Identify which cell holds the provided text, then report its (X, Y) central coordinate. 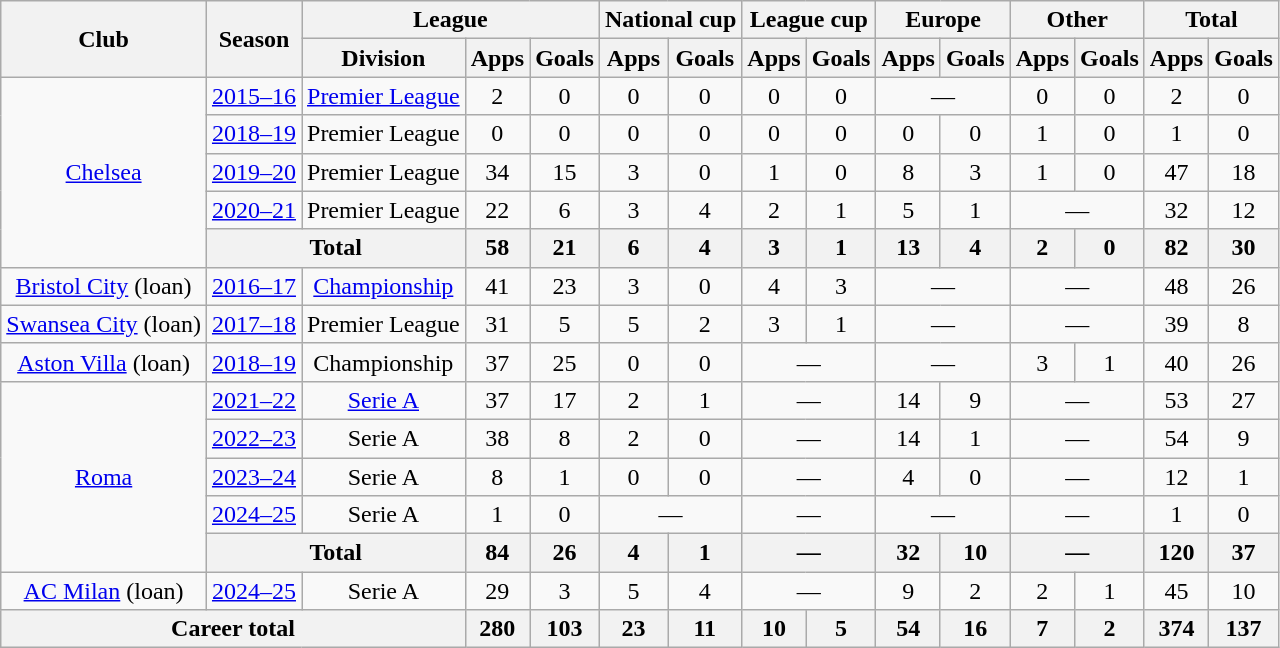
Aston Villa (loan) (104, 362)
Chelsea (104, 172)
29 (497, 591)
2015–16 (254, 96)
84 (497, 553)
120 (1176, 553)
16 (975, 629)
47 (1176, 172)
7 (1042, 629)
280 (497, 629)
Division (384, 58)
53 (1176, 400)
2017–18 (254, 324)
40 (1176, 362)
2020–21 (254, 210)
30 (1244, 248)
2019–20 (254, 172)
2021–22 (254, 400)
2023–24 (254, 477)
Other (1077, 20)
45 (1176, 591)
Club (104, 39)
Bristol City (loan) (104, 286)
Roma (104, 476)
18 (1244, 172)
15 (565, 172)
National cup (670, 20)
27 (1244, 400)
Europe (943, 20)
Season (254, 39)
38 (497, 438)
25 (565, 362)
41 (497, 286)
17 (565, 400)
Career total (233, 629)
2022–23 (254, 438)
82 (1176, 248)
137 (1244, 629)
League (451, 20)
Swansea City (loan) (104, 324)
13 (908, 248)
374 (1176, 629)
34 (497, 172)
48 (1176, 286)
21 (565, 248)
31 (497, 324)
22 (497, 210)
58 (497, 248)
AC Milan (loan) (104, 591)
2016–17 (254, 286)
League cup (809, 20)
103 (565, 629)
11 (705, 629)
39 (1176, 324)
